Extract the (x, y) coordinate from the center of the cell holding the provided text.  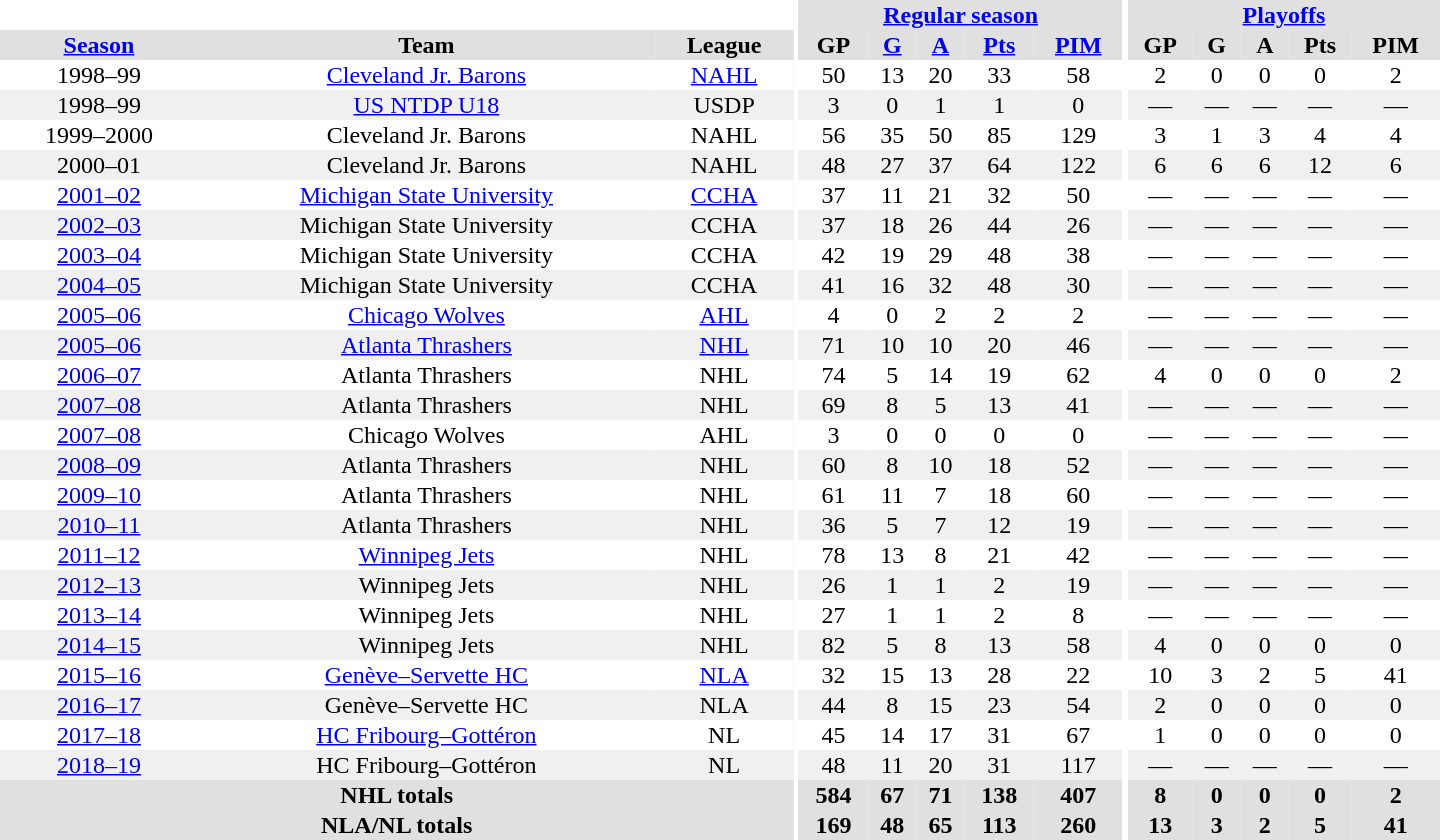
Season (99, 45)
65 (940, 825)
2018–19 (99, 765)
2013–14 (99, 615)
38 (1078, 255)
30 (1078, 285)
2012–13 (99, 585)
74 (834, 375)
NLA/NL totals (396, 825)
28 (999, 675)
138 (999, 795)
407 (1078, 795)
2014–15 (99, 645)
36 (834, 525)
113 (999, 825)
69 (834, 405)
2008–09 (99, 465)
1999–2000 (99, 135)
35 (892, 135)
2017–18 (99, 735)
2000–01 (99, 165)
2016–17 (99, 705)
56 (834, 135)
33 (999, 75)
2011–12 (99, 555)
117 (1078, 765)
82 (834, 645)
129 (1078, 135)
584 (834, 795)
2010–11 (99, 525)
2001–02 (99, 195)
78 (834, 555)
64 (999, 165)
2009–10 (99, 495)
29 (940, 255)
Team (426, 45)
Playoffs (1284, 15)
US NTDP U18 (426, 105)
61 (834, 495)
17 (940, 735)
2003–04 (99, 255)
2015–16 (99, 675)
46 (1078, 345)
23 (999, 705)
22 (1078, 675)
Regular season (961, 15)
260 (1078, 825)
45 (834, 735)
2002–03 (99, 225)
169 (834, 825)
16 (892, 285)
NHL totals (396, 795)
USDP (724, 105)
62 (1078, 375)
54 (1078, 705)
52 (1078, 465)
122 (1078, 165)
2004–05 (99, 285)
2006–07 (99, 375)
League (724, 45)
85 (999, 135)
